Provide the [x, y] coordinate of the cell's center where the given text is located.  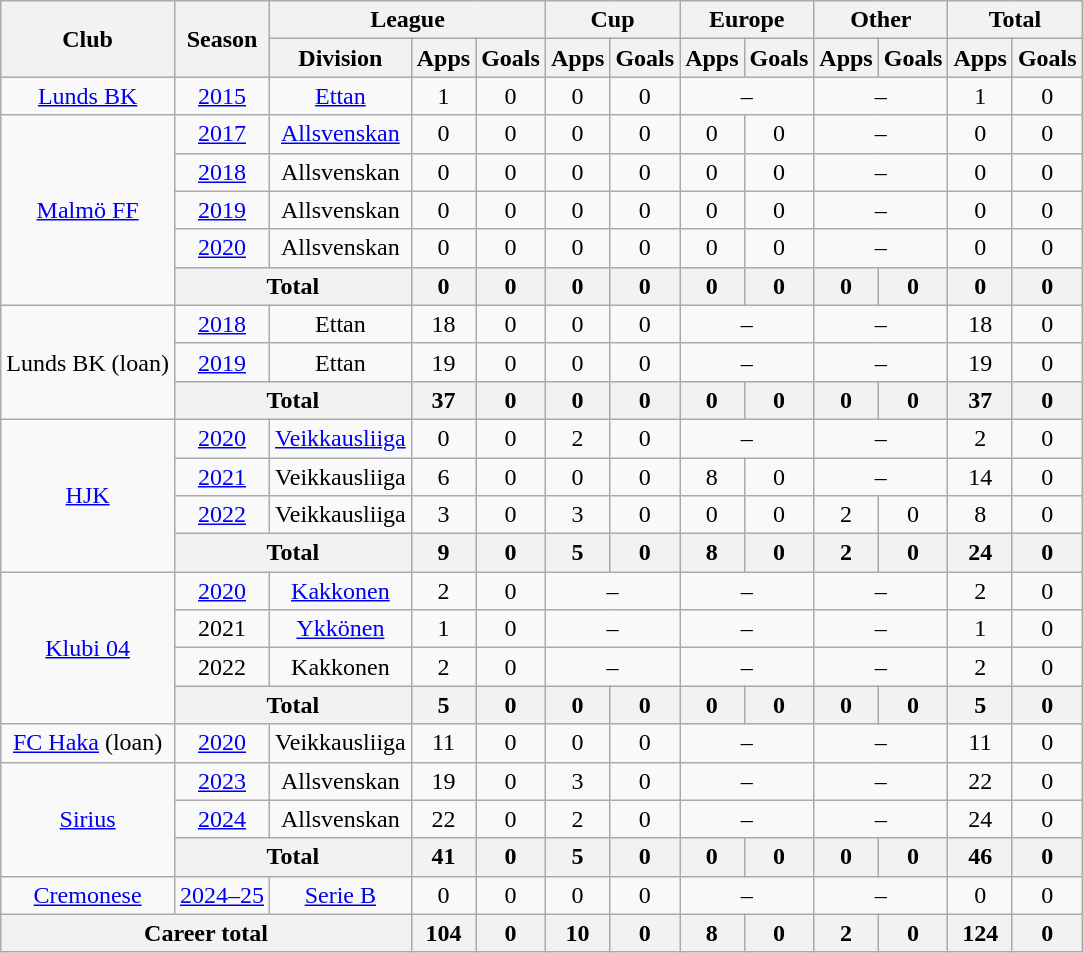
Serie B [341, 895]
124 [980, 933]
Sirius [88, 819]
Other [881, 20]
Lunds BK [88, 96]
2023 [222, 781]
2024–25 [222, 895]
Klubi 04 [88, 648]
2015 [222, 96]
10 [577, 933]
League [408, 20]
Malmö FF [88, 210]
Ykkönen [341, 629]
Season [222, 39]
14 [980, 477]
Division [341, 58]
Career total [206, 933]
9 [443, 553]
2024 [222, 819]
46 [980, 857]
FC Haka (loan) [88, 743]
2017 [222, 134]
104 [443, 933]
Club [88, 39]
HJK [88, 495]
Cup [612, 20]
6 [443, 477]
Cremonese [88, 895]
41 [443, 857]
Europe [747, 20]
Lunds BK (loan) [88, 362]
